Locate the cell with the specified text and output its [X, Y] center coordinate. 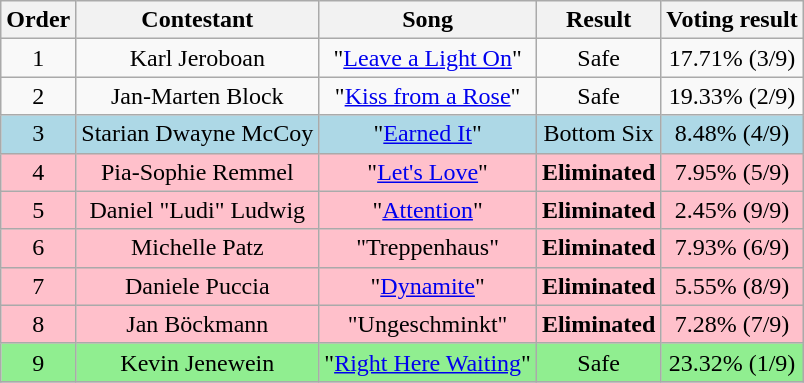
Order [38, 20]
Jan-Marten Block [198, 96]
5 [38, 210]
Karl Jeroboan [198, 58]
Daniel "Ludi" Ludwig [198, 210]
"Right Here Waiting" [428, 362]
6 [38, 248]
Daniele Puccia [198, 286]
7.95% (5/9) [732, 172]
1 [38, 58]
"Let's Love" [428, 172]
Bottom Six [598, 134]
"Earned It" [428, 134]
2.45% (9/9) [732, 210]
"Attention" [428, 210]
3 [38, 134]
Kevin Jenewein [198, 362]
17.71% (3/9) [732, 58]
Song [428, 20]
"Ungeschminkt" [428, 324]
Contestant [198, 20]
Starian Dwayne McCoy [198, 134]
4 [38, 172]
7.28% (7/9) [732, 324]
23.32% (1/9) [732, 362]
Voting result [732, 20]
2 [38, 96]
7 [38, 286]
Result [598, 20]
"Leave a Light On" [428, 58]
9 [38, 362]
"Kiss from a Rose" [428, 96]
7.93% (6/9) [732, 248]
Michelle Patz [198, 248]
Pia-Sophie Remmel [198, 172]
5.55% (8/9) [732, 286]
8 [38, 324]
8.48% (4/9) [732, 134]
"Dynamite" [428, 286]
Jan Böckmann [198, 324]
"Treppenhaus" [428, 248]
19.33% (2/9) [732, 96]
